Return [x, y] of the center of cell containing provided text 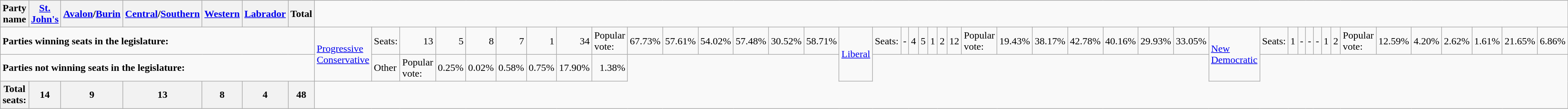
New Democratic [1234, 54]
30.52% [786, 41]
33.05% [1191, 41]
Western [222, 14]
54.02% [716, 41]
0.02% [481, 68]
42.78% [1085, 41]
6.86% [1553, 41]
14 [45, 94]
34 [574, 41]
48 [301, 94]
67.73% [645, 41]
7 [511, 41]
Labrador [265, 14]
Parties not winning seats in the legislature: [158, 68]
9 [92, 94]
17.90% [574, 68]
Party name [15, 14]
Progressive Conservative [343, 54]
Total seats: [15, 94]
Liberal [856, 54]
21.65% [1519, 41]
57.61% [680, 41]
Central/Southern [163, 14]
12.59% [1393, 41]
Parties winning seats in the legislature: [158, 41]
St. John's [45, 14]
0.25% [450, 68]
38.17% [1050, 41]
Avalon/Burin [92, 14]
1.61% [1487, 41]
4.20% [1427, 41]
0.75% [542, 68]
40.16% [1121, 41]
58.71% [821, 41]
2.62% [1456, 41]
12 [955, 41]
1.38% [610, 68]
0.58% [511, 68]
29.93% [1156, 41]
Total [301, 14]
57.48% [751, 41]
19.43% [1014, 41]
Other [386, 68]
